Return the [x, y] coordinate for the center point of the cell that contains the specified text.  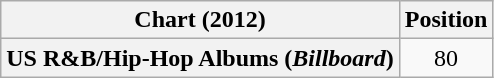
Position [446, 20]
Chart (2012) [200, 20]
US R&B/Hip-Hop Albums (Billboard) [200, 58]
80 [446, 58]
